Output the (X, Y) coordinate of the center of the cell containing the given text.  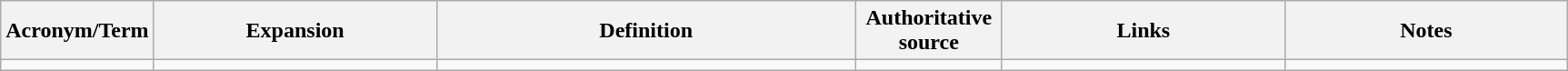
Acronym/Term (77, 31)
Definition (645, 31)
Links (1144, 31)
Notes (1425, 31)
Authoritative source (929, 31)
Expansion (295, 31)
